From the cell containing the given text, extract its center point as (x, y) coordinate. 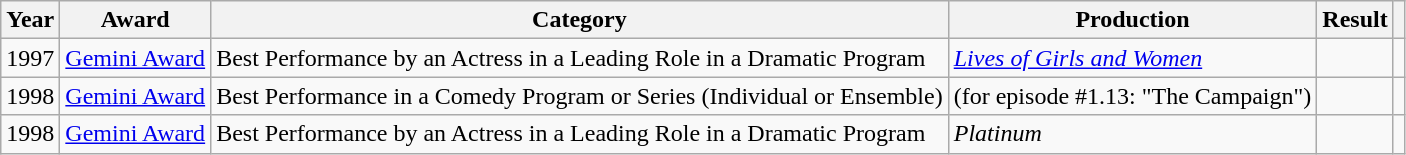
1997 (30, 58)
Category (580, 20)
Production (1132, 20)
Award (136, 20)
Best Performance in a Comedy Program or Series (Individual or Ensemble) (580, 96)
Result (1355, 20)
(for episode #1.13: "The Campaign") (1132, 96)
Lives of Girls and Women (1132, 58)
Year (30, 20)
Platinum (1132, 134)
